For the text-containing cell, return its midpoint in (X, Y) coordinate format. 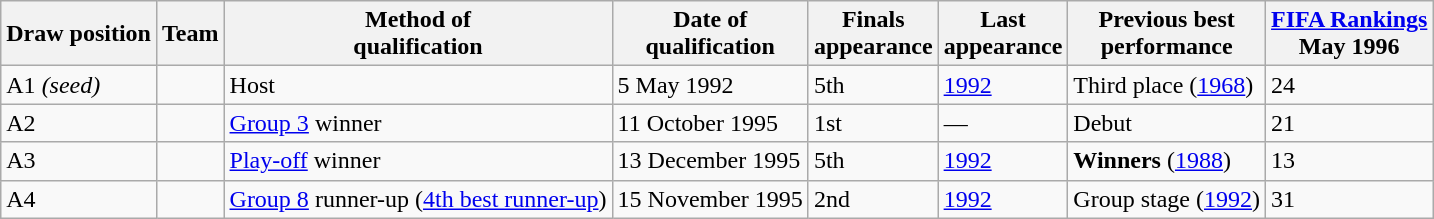
24 (1350, 85)
A2 (79, 123)
A1 (seed) (79, 85)
Team (190, 34)
1st (873, 123)
Host (418, 85)
Lastappearance (1003, 34)
Winners (1988) (1167, 161)
31 (1350, 199)
Group stage (1992) (1167, 199)
21 (1350, 123)
Date ofqualification (710, 34)
Method ofqualification (418, 34)
5 May 1992 (710, 85)
13 December 1995 (710, 161)
— (1003, 123)
15 November 1995 (710, 199)
A3 (79, 161)
13 (1350, 161)
Play-off winner (418, 161)
Group 3 winner (418, 123)
Group 8 runner-up (4th best runner-up) (418, 199)
Finalsappearance (873, 34)
Previous bestperformance (1167, 34)
Third place (1968) (1167, 85)
A4 (79, 199)
Draw position (79, 34)
Debut (1167, 123)
11 October 1995 (710, 123)
2nd (873, 199)
FIFA RankingsMay 1996 (1350, 34)
